Identify which cell holds the provided text, then report its (X, Y) central coordinate. 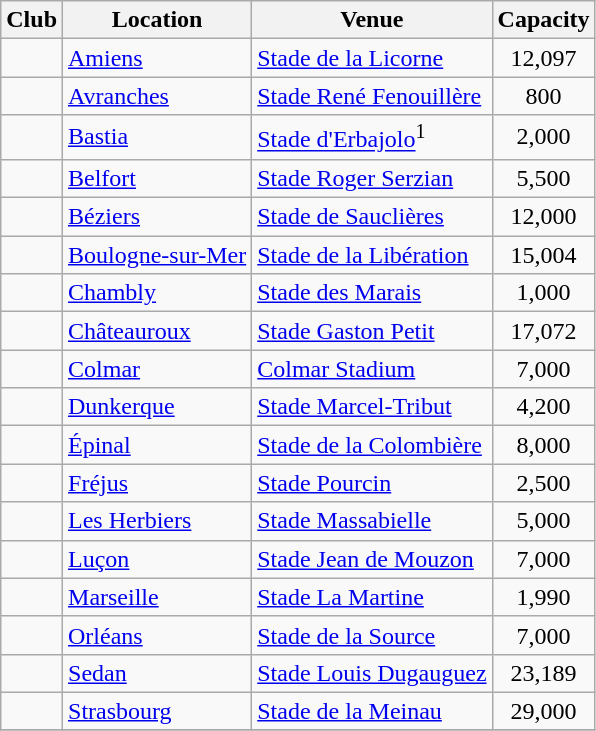
Stade Roger Serzian (372, 178)
Chambly (158, 293)
Châteauroux (158, 331)
Colmar Stadium (372, 369)
12,000 (544, 217)
Les Herbiers (158, 521)
Stade de la Source (372, 635)
Capacity (544, 20)
2,500 (544, 483)
Fréjus (158, 483)
Boulogne-sur-Mer (158, 255)
Stade Jean de Mouzon (372, 559)
Bastia (158, 138)
15,004 (544, 255)
Dunkerque (158, 407)
5,000 (544, 521)
Stade René Fenouillère (372, 96)
Venue (372, 20)
Club (32, 20)
Stade de la Licorne (372, 58)
12,097 (544, 58)
1,990 (544, 597)
Belfort (158, 178)
4,200 (544, 407)
Stade de Sauclières (372, 217)
Marseille (158, 597)
Stade Gaston Petit (372, 331)
800 (544, 96)
Avranches (158, 96)
29,000 (544, 711)
2,000 (544, 138)
Béziers (158, 217)
23,189 (544, 673)
Luçon (158, 559)
8,000 (544, 445)
Stade La Martine (372, 597)
Location (158, 20)
Orléans (158, 635)
17,072 (544, 331)
Stade de la Colombière (372, 445)
Amiens (158, 58)
Stade des Marais (372, 293)
Stade Pourcin (372, 483)
Stade d'Erbajolo1 (372, 138)
Épinal (158, 445)
Stade de la Libération (372, 255)
Colmar (158, 369)
5,500 (544, 178)
Strasbourg (158, 711)
Stade Louis Dugauguez (372, 673)
1,000 (544, 293)
Stade Marcel-Tribut (372, 407)
Sedan (158, 673)
Stade de la Meinau (372, 711)
Stade Massabielle (372, 521)
